Identify which cell holds the provided text, then report its [X, Y] central coordinate. 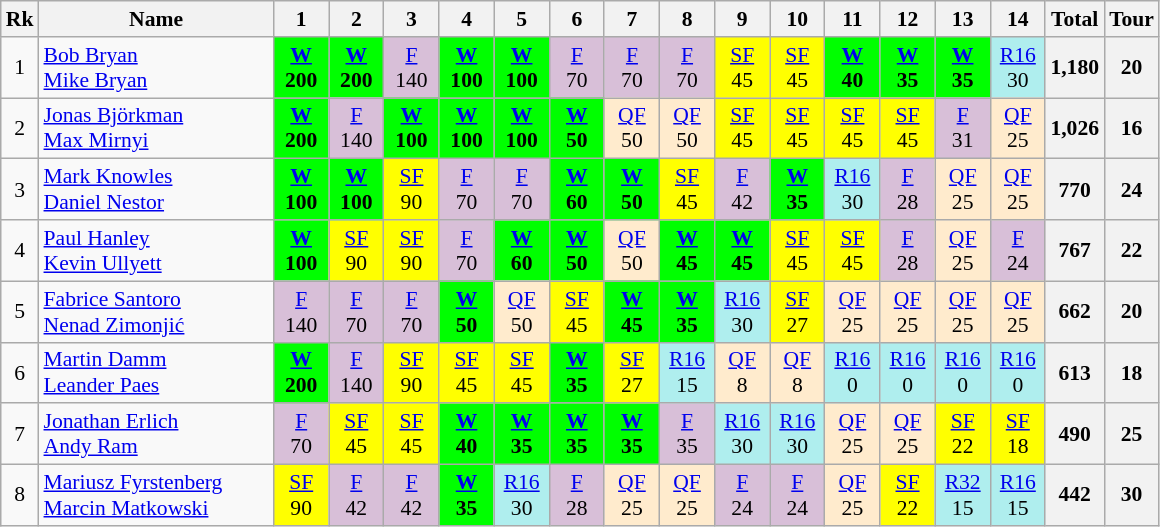
W60 [522, 250]
14 [1018, 19]
R32 15 [962, 496]
24 [1132, 190]
Paul Hanley Kevin Ullyett [156, 250]
Bob Bryan Mike Bryan [156, 68]
Jonas Björkman Max Mirnyi [156, 128]
Tour [1132, 19]
W 60 [576, 190]
613 [1074, 372]
Total [1074, 19]
1,180 [1074, 68]
SF 18 [1018, 434]
Jonathan Erlich Andy Ram [156, 434]
F28 [908, 190]
9 [742, 19]
12 [908, 19]
490 [1074, 434]
W 40 [852, 68]
Martin Damm Leander Paes [156, 372]
770 [1074, 190]
13 [962, 19]
Name [156, 19]
F 35 [686, 434]
767 [1074, 250]
F 31 [962, 128]
Rk [20, 19]
22 [1132, 250]
25 [1132, 434]
662 [1074, 312]
Mariusz Fyrstenberg Marcin Matkowski [156, 496]
16 [1132, 128]
10 [798, 19]
11 [852, 19]
442 [1074, 496]
W100 [302, 250]
18 [1132, 372]
Fabrice Santoro Nenad Zimonjić [156, 312]
1,026 [1074, 128]
F42 [742, 190]
W40 [466, 434]
30 [1132, 496]
W 200 [302, 128]
Mark Knowles Daniel Nestor [156, 190]
